Scan for the cell matching the given text and deliver its [X, Y] coordinate at center. 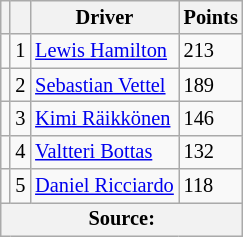
Daniel Ricciardo [104, 186]
Valtteri Bottas [104, 152]
Lewis Hamilton [104, 51]
132 [211, 152]
Kimi Räikkönen [104, 118]
5 [20, 186]
189 [211, 85]
213 [211, 51]
Points [211, 17]
146 [211, 118]
Source: [122, 219]
118 [211, 186]
Driver [104, 17]
3 [20, 118]
Sebastian Vettel [104, 85]
2 [20, 85]
4 [20, 152]
1 [20, 51]
